Search for the cell housing the specified text and yield its [X, Y] center coordinate. 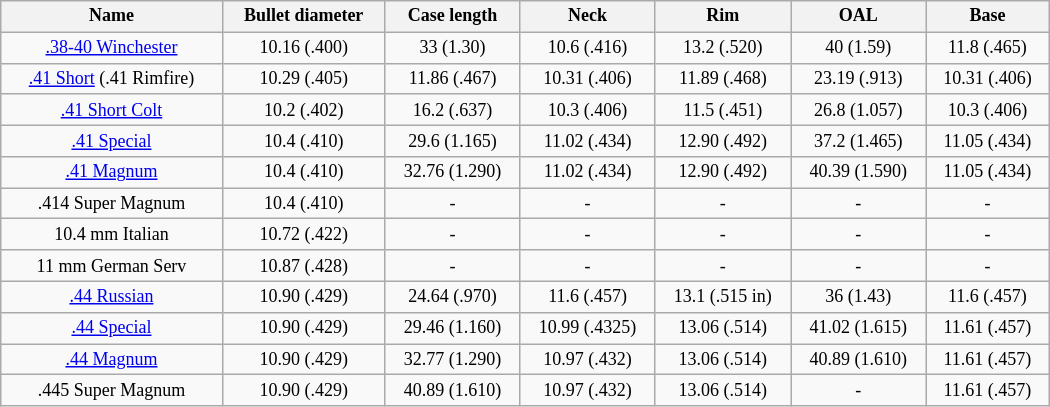
37.2 (1.465) [858, 140]
.41 Special [112, 140]
Base [988, 16]
32.77 (1.290) [452, 360]
Case length [452, 16]
10.16 (.400) [304, 48]
10.99 (.4325) [588, 328]
.41 Magnum [112, 172]
10.2 (.402) [304, 110]
.44 Russian [112, 296]
11.86 (.467) [452, 78]
29.6 (1.165) [452, 140]
Rim [723, 16]
.41 Short (.41 Rimfire) [112, 78]
.414 Super Magnum [112, 204]
.445 Super Magnum [112, 390]
11 mm German Serv [112, 266]
10.4 mm Italian [112, 234]
29.46 (1.160) [452, 328]
16.2 (.637) [452, 110]
24.64 (.970) [452, 296]
Name [112, 16]
.38-40 Winchester [112, 48]
10.6 (.416) [588, 48]
13.2 (.520) [723, 48]
Bullet diameter [304, 16]
13.1 (.515 in) [723, 296]
23.19 (.913) [858, 78]
.44 Magnum [112, 360]
OAL [858, 16]
.44 Special [112, 328]
10.29 (.405) [304, 78]
Neck [588, 16]
40 (1.59) [858, 48]
10.87 (.428) [304, 266]
10.72 (.422) [304, 234]
33 (1.30) [452, 48]
32.76 (1.290) [452, 172]
40.39 (1.590) [858, 172]
.41 Short Colt [112, 110]
11.89 (.468) [723, 78]
11.5 (.451) [723, 110]
41.02 (1.615) [858, 328]
11.8 (.465) [988, 48]
26.8 (1.057) [858, 110]
36 (1.43) [858, 296]
